Provide the [x, y] coordinate of the cell's center where the given text is located.  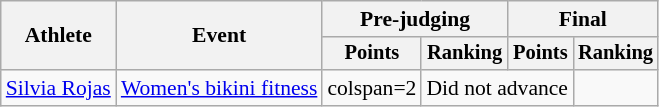
colspan=2 [372, 88]
Did not advance [497, 88]
Athlete [58, 36]
Pre-judging [414, 19]
Women's bikini fitness [220, 88]
Final [583, 19]
Silvia Rojas [58, 88]
Event [220, 36]
